Detect which cell encompasses the target text, then output its (X, Y) center coordinate. 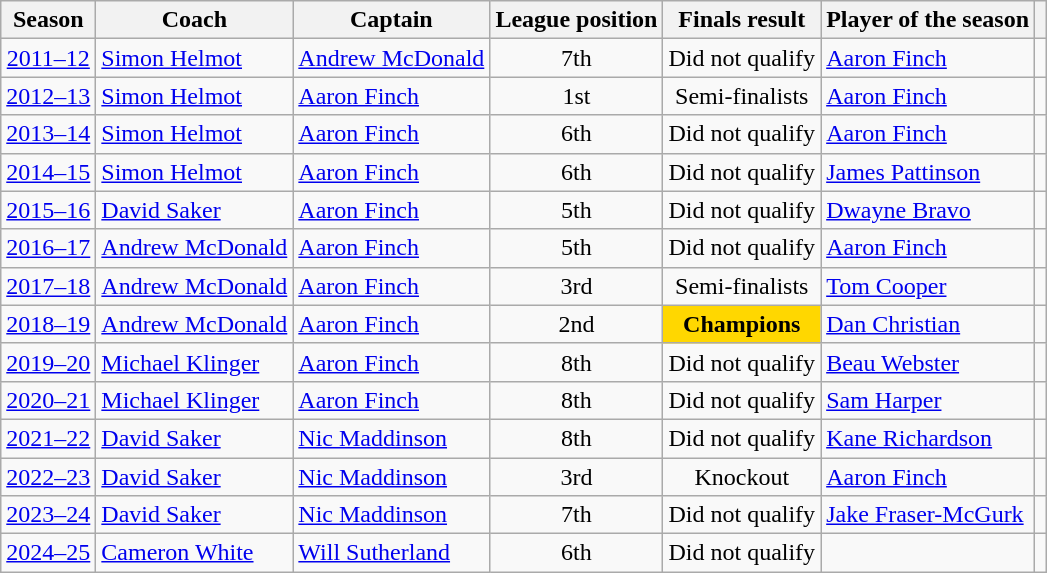
2018–19 (48, 324)
Coach (194, 20)
League position (576, 20)
2015–16 (48, 210)
2020–21 (48, 400)
2012–13 (48, 96)
2011–12 (48, 58)
Captain (392, 20)
Cameron White (194, 553)
Will Sutherland (392, 553)
Dwayne Bravo (928, 210)
2nd (576, 324)
Dan Christian (928, 324)
Kane Richardson (928, 438)
2023–24 (48, 515)
Sam Harper (928, 400)
Season (48, 20)
Tom Cooper (928, 286)
Player of the season (928, 20)
2019–20 (48, 362)
2021–22 (48, 438)
Finals result (742, 20)
Jake Fraser-McGurk (928, 515)
1st (576, 96)
2014–15 (48, 172)
2013–14 (48, 134)
Beau Webster (928, 362)
Champions (742, 324)
2017–18 (48, 286)
Knockout (742, 477)
2022–23 (48, 477)
2016–17 (48, 248)
James Pattinson (928, 172)
2024–25 (48, 553)
